Find where the given text appears and provide that cell's center as (x, y) coordinate. 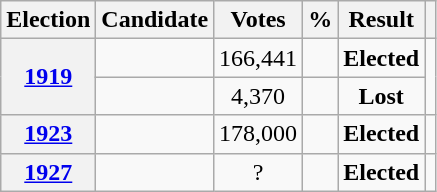
166,441 (258, 58)
% (320, 20)
1923 (48, 134)
Candidate (155, 20)
1919 (48, 77)
178,000 (258, 134)
Election (48, 20)
4,370 (258, 96)
Result (382, 20)
1927 (48, 172)
Votes (258, 20)
Lost (382, 96)
? (258, 172)
